Identify which cell holds the provided text, then report its [X, Y] central coordinate. 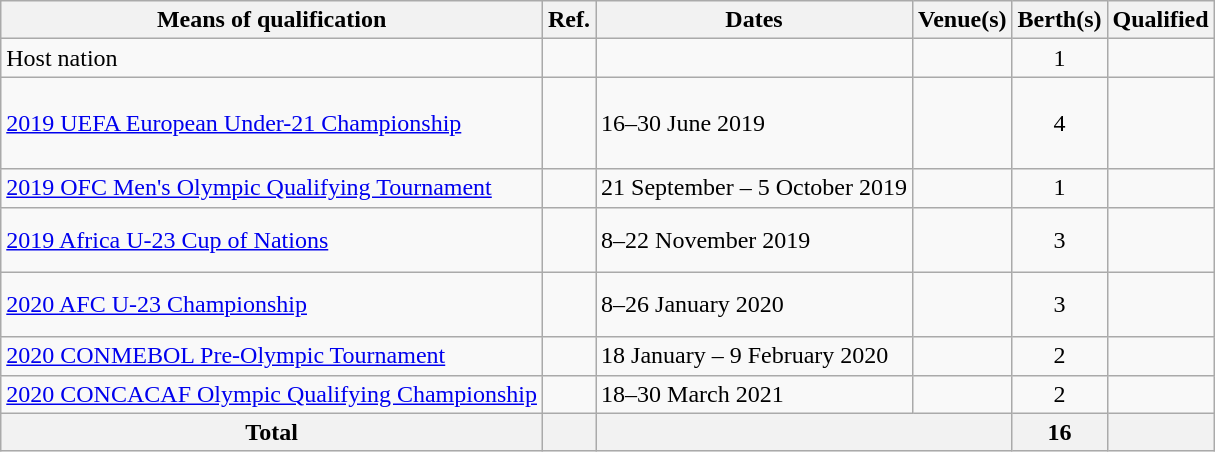
16 [1060, 432]
Qualified [1160, 20]
21 September – 5 October 2019 [754, 188]
2019 UEFA European Under-21 Championship [272, 123]
2020 CONCACAF Olympic Qualifying Championship [272, 394]
18 January – 9 February 2020 [754, 356]
18–30 March 2021 [754, 394]
Berth(s) [1060, 20]
8–26 January 2020 [754, 304]
8–22 November 2019 [754, 240]
Host nation [272, 58]
4 [1060, 123]
Venue(s) [963, 20]
2020 CONMEBOL Pre-Olympic Tournament [272, 356]
2020 AFC U-23 Championship [272, 304]
Means of qualification [272, 20]
Ref. [568, 20]
16–30 June 2019 [754, 123]
Total [272, 432]
Dates [754, 20]
2019 Africa U-23 Cup of Nations [272, 240]
2019 OFC Men's Olympic Qualifying Tournament [272, 188]
